Capture the cell that displays the provided text and extract its (X, Y) central coordinate. 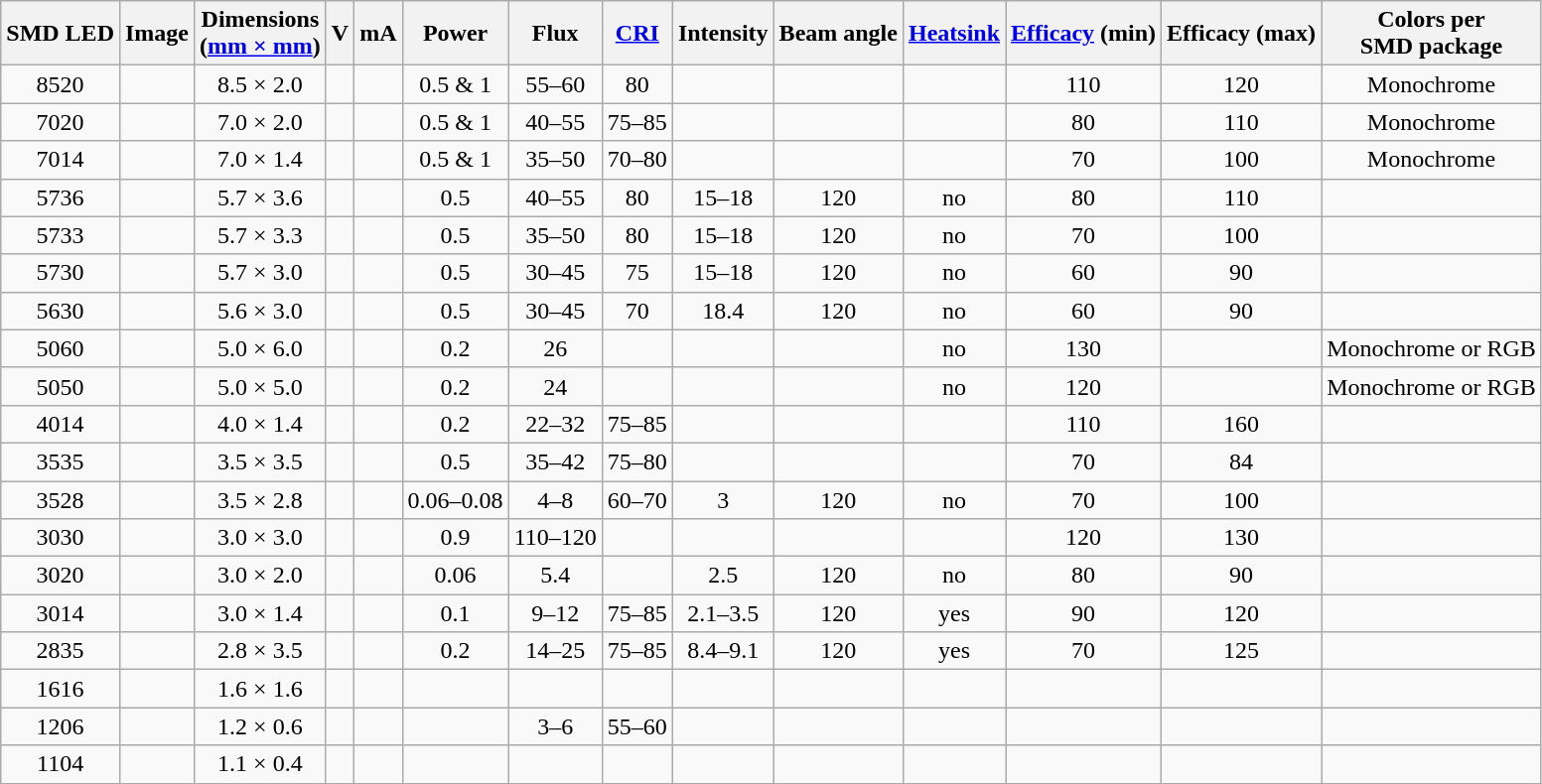
3.0 × 1.4 (260, 613)
8.5 × 2.0 (260, 84)
1206 (61, 726)
3030 (61, 538)
5736 (61, 197)
5.0 × 6.0 (260, 348)
Beam angle (838, 34)
60–70 (637, 499)
2.8 × 3.5 (260, 651)
5.7 × 3.0 (260, 273)
5730 (61, 273)
75–80 (637, 461)
0.1 (455, 613)
4–8 (555, 499)
3014 (61, 613)
3.0 × 2.0 (260, 576)
3–6 (555, 726)
Heatsink (953, 34)
3 (723, 499)
8520 (61, 84)
0.9 (455, 538)
5060 (61, 348)
3.5 × 3.5 (260, 461)
26 (555, 348)
5.7 × 3.3 (260, 235)
1616 (61, 689)
5733 (61, 235)
35–42 (555, 461)
1.1 × 0.4 (260, 764)
Efficacy (min) (1084, 34)
2.5 (723, 576)
125 (1241, 651)
Intensity (723, 34)
3.5 × 2.8 (260, 499)
24 (555, 386)
70–80 (637, 160)
7.0 × 2.0 (260, 122)
18.4 (723, 311)
0.06–0.08 (455, 499)
3020 (61, 576)
1.2 × 0.6 (260, 726)
110–120 (555, 538)
3535 (61, 461)
Flux (555, 34)
7.0 × 1.4 (260, 160)
5.4 (555, 576)
4.0 × 1.4 (260, 424)
0.06 (455, 576)
160 (1241, 424)
5050 (61, 386)
Colors perSMD package (1432, 34)
Image (157, 34)
84 (1241, 461)
mA (378, 34)
3528 (61, 499)
Power (455, 34)
4014 (61, 424)
75 (637, 273)
Dimensions(mm × mm) (260, 34)
5.6 × 3.0 (260, 311)
9–12 (555, 613)
5630 (61, 311)
2.1–3.5 (723, 613)
V (340, 34)
SMD LED (61, 34)
7014 (61, 160)
14–25 (555, 651)
8.4–9.1 (723, 651)
Efficacy (max) (1241, 34)
7020 (61, 122)
1104 (61, 764)
5.0 × 5.0 (260, 386)
2835 (61, 651)
22–32 (555, 424)
5.7 × 3.6 (260, 197)
1.6 × 1.6 (260, 689)
3.0 × 3.0 (260, 538)
CRI (637, 34)
